Scan for the cell matching the given text and deliver its [x, y] coordinate at center. 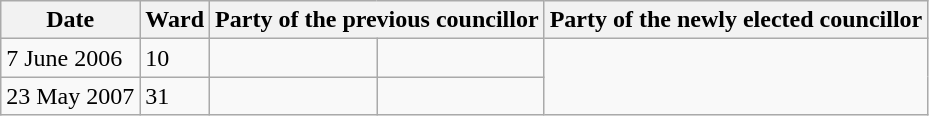
Date [70, 20]
10 [175, 58]
Party of the newly elected councillor [736, 20]
7 June 2006 [70, 58]
31 [175, 96]
23 May 2007 [70, 96]
Party of the previous councillor [378, 20]
Ward [175, 20]
